Capture the cell that displays the provided text and extract its (X, Y) central coordinate. 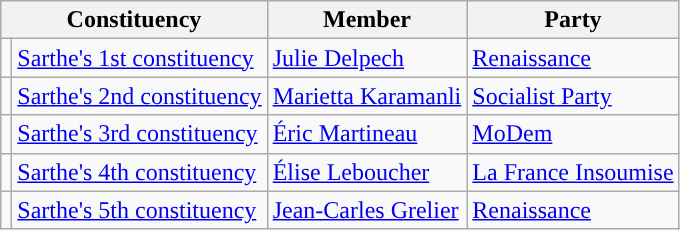
Élise Leboucher (367, 172)
Julie Delpech (367, 58)
Member (367, 20)
Marietta Karamanli (367, 96)
Sarthe's 2nd constituency (140, 96)
Sarthe's 5th constituency (140, 210)
Socialist Party (573, 96)
MoDem (573, 134)
Jean-Carles Grelier (367, 210)
Constituency (134, 20)
La France Insoumise (573, 172)
Sarthe's 3rd constituency (140, 134)
Éric Martineau (367, 134)
Sarthe's 1st constituency (140, 58)
Sarthe's 4th constituency (140, 172)
Party (573, 20)
